Provide the [X, Y] coordinate of the cell's center where the given text is located.  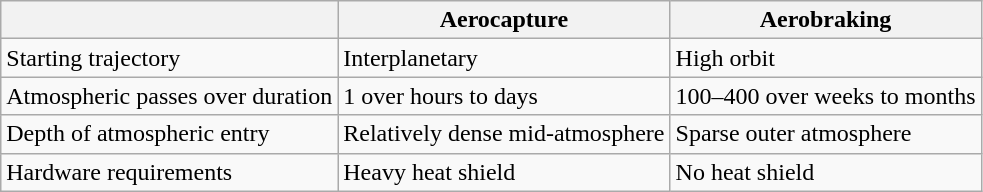
Atmospheric passes over duration [170, 96]
1 over hours to days [504, 96]
Relatively dense mid-atmosphere [504, 134]
Depth of atmospheric entry [170, 134]
No heat shield [826, 172]
High orbit [826, 58]
Sparse outer atmosphere [826, 134]
Aerocapture [504, 20]
Interplanetary [504, 58]
Starting trajectory [170, 58]
100–400 over weeks to months [826, 96]
Aerobraking [826, 20]
Hardware requirements [170, 172]
Heavy heat shield [504, 172]
